Determine the (X, Y) coordinate at the center of the cell enclosing the given text.  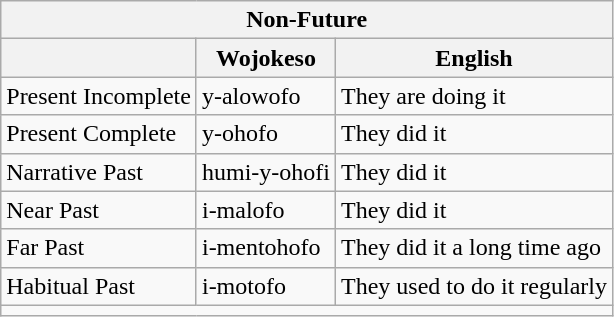
They are doing it (474, 96)
i-mentohofo (266, 248)
i-motofo (266, 286)
Wojokeso (266, 58)
Present Incomplete (99, 96)
Far Past (99, 248)
They used to do it regularly (474, 286)
Narrative Past (99, 172)
i-malofo (266, 210)
y-ohofo (266, 134)
Present Complete (99, 134)
English (474, 58)
Non-Future (307, 20)
Habitual Past (99, 286)
Near Past (99, 210)
y-alowofo (266, 96)
They did it a long time ago (474, 248)
humi-y-ohofi (266, 172)
